Extract the [X, Y] coordinate from the center of the cell holding the provided text.  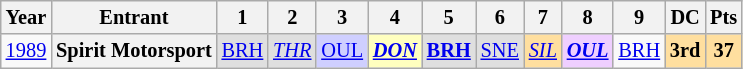
2 [292, 17]
1 [243, 17]
SNE [500, 51]
4 [395, 17]
THR [292, 51]
5 [449, 17]
Entrant [134, 17]
Pts [724, 17]
DON [395, 51]
3rd [685, 51]
1989 [26, 51]
3 [342, 17]
7 [543, 17]
9 [639, 17]
Spirit Motorsport [134, 51]
Year [26, 17]
8 [588, 17]
37 [724, 51]
6 [500, 17]
DC [685, 17]
SIL [543, 51]
